Extract the (x, y) coordinate from the center of the cell holding the provided text.  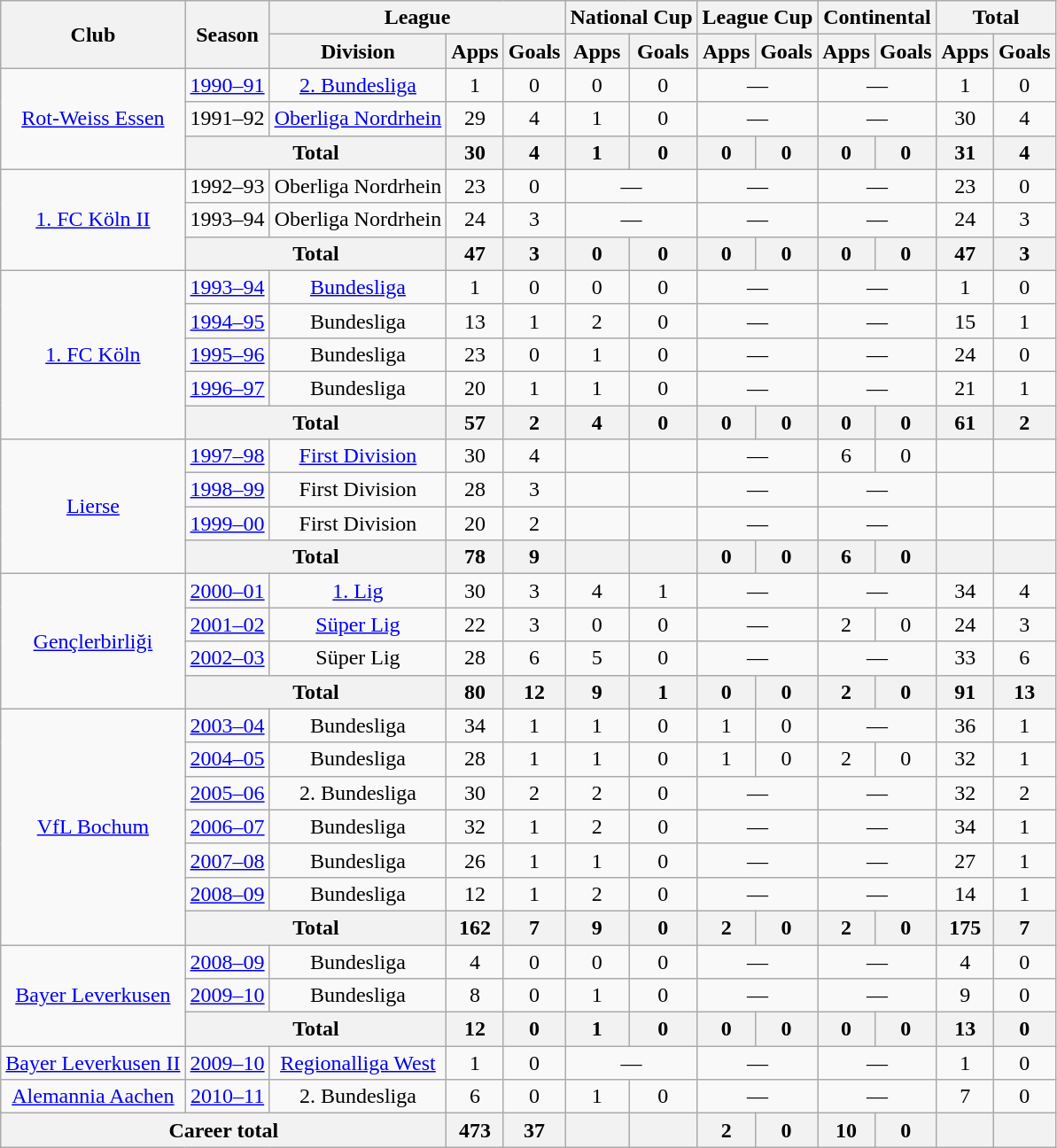
1996–97 (227, 388)
Career total (223, 1130)
1992–93 (227, 186)
162 (475, 927)
Gençlerbirliği (93, 641)
1998–99 (227, 490)
175 (965, 927)
80 (475, 692)
37 (534, 1130)
1. Lig (358, 591)
22 (475, 624)
1997–98 (227, 456)
31 (965, 152)
League (417, 18)
2001–02 (227, 624)
27 (965, 860)
26 (475, 860)
1990–91 (227, 85)
2005–06 (227, 793)
57 (475, 423)
15 (965, 321)
29 (475, 119)
91 (965, 692)
2010–11 (227, 1097)
Club (93, 35)
1. FC Köln II (93, 220)
Alemannia Aachen (93, 1097)
VfL Bochum (93, 826)
14 (965, 894)
21 (965, 388)
Bayer Leverkusen (93, 995)
78 (475, 557)
1991–92 (227, 119)
33 (965, 658)
36 (965, 725)
2007–08 (227, 860)
Division (358, 51)
2006–07 (227, 826)
2002–03 (227, 658)
Season (227, 35)
473 (475, 1130)
2000–01 (227, 591)
1994–95 (227, 321)
2004–05 (227, 759)
Regionalliga West (358, 1063)
1999–00 (227, 524)
5 (597, 658)
1995–96 (227, 354)
Continental (877, 18)
National Cup (631, 18)
8 (475, 996)
Rot-Weiss Essen (93, 119)
Bayer Leverkusen II (93, 1063)
10 (846, 1130)
61 (965, 423)
League Cup (758, 18)
Lierse (93, 507)
2003–04 (227, 725)
1. FC Köln (93, 354)
